Scan for the cell matching the given text and deliver its (X, Y) coordinate at center. 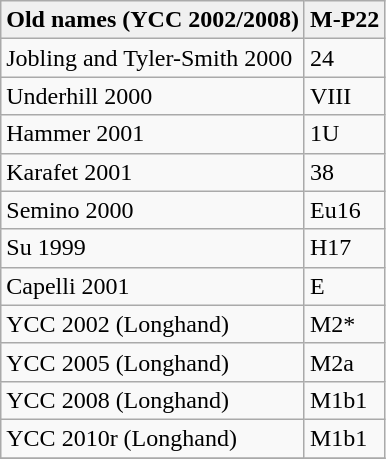
YCC 2002 (Longhand) (153, 324)
1U (344, 134)
M2a (344, 362)
Jobling and Tyler-Smith 2000 (153, 58)
Underhill 2000 (153, 96)
Capelli 2001 (153, 286)
H17 (344, 248)
M-P22 (344, 20)
Old names (YCC 2002/2008) (153, 20)
YCC 2005 (Longhand) (153, 362)
Su 1999 (153, 248)
E (344, 286)
Hammer 2001 (153, 134)
M2* (344, 324)
YCC 2008 (Longhand) (153, 400)
VIII (344, 96)
24 (344, 58)
38 (344, 172)
Karafet 2001 (153, 172)
Semino 2000 (153, 210)
YCC 2010r (Longhand) (153, 438)
Eu16 (344, 210)
